Return [x, y] of the center of cell containing provided text 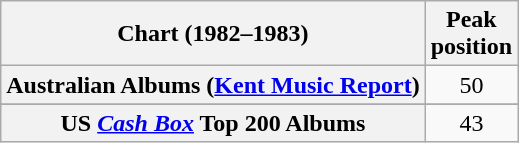
Chart (1982–1983) [213, 34]
Peakposition [471, 34]
US Cash Box Top 200 Albums [213, 123]
50 [471, 85]
Australian Albums (Kent Music Report) [213, 85]
43 [471, 123]
